From the cell containing the given text, extract its center point as (X, Y) coordinate. 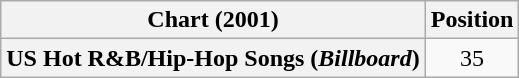
US Hot R&B/Hip-Hop Songs (Billboard) (213, 58)
35 (472, 58)
Position (472, 20)
Chart (2001) (213, 20)
